Pinpoint the cell where the given text exists, returning its [x, y] midpoint coordinate. 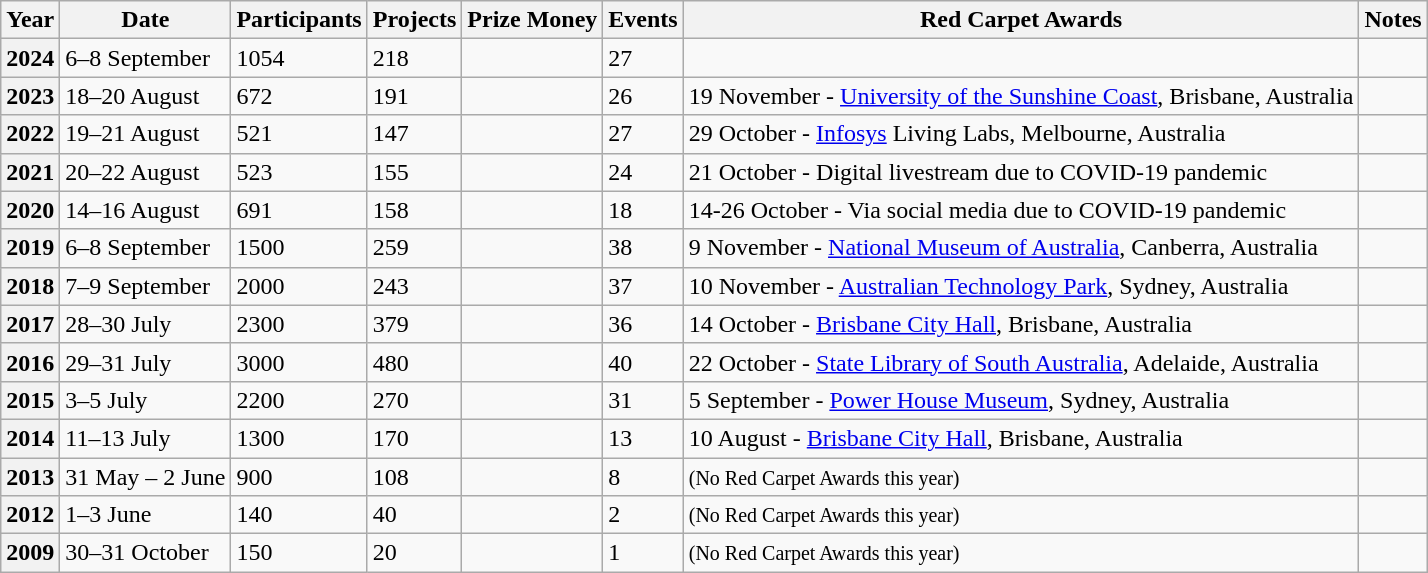
2018 [30, 286]
2000 [299, 286]
3000 [299, 362]
2200 [299, 400]
2009 [30, 553]
10 November - Australian Technology Park, Sydney, Australia [1021, 286]
2013 [30, 477]
2023 [30, 96]
379 [414, 324]
8 [643, 477]
7–9 September [146, 286]
13 [643, 438]
191 [414, 96]
Red Carpet Awards [1021, 20]
147 [414, 134]
24 [643, 172]
521 [299, 134]
2016 [30, 362]
140 [299, 515]
270 [414, 400]
155 [414, 172]
218 [414, 58]
900 [299, 477]
Notes [1393, 20]
2022 [30, 134]
108 [414, 477]
31 May – 2 June [146, 477]
2 [643, 515]
523 [299, 172]
20 [414, 553]
14-26 October - Via social media due to COVID-19 pandemic [1021, 210]
259 [414, 248]
20–22 August [146, 172]
1300 [299, 438]
2019 [30, 248]
9 November - National Museum of Australia, Canberra, Australia [1021, 248]
29–31 July [146, 362]
22 October - State Library of South Australia, Adelaide, Australia [1021, 362]
21 October - Digital livestream due to COVID-19 pandemic [1021, 172]
2021 [30, 172]
19–21 August [146, 134]
Projects [414, 20]
480 [414, 362]
243 [414, 286]
3–5 July [146, 400]
158 [414, 210]
2014 [30, 438]
2015 [30, 400]
Date [146, 20]
11–13 July [146, 438]
14 October - Brisbane City Hall, Brisbane, Australia [1021, 324]
150 [299, 553]
30–31 October [146, 553]
Events [643, 20]
31 [643, 400]
Year [30, 20]
1 [643, 553]
672 [299, 96]
1500 [299, 248]
38 [643, 248]
2017 [30, 324]
37 [643, 286]
26 [643, 96]
170 [414, 438]
19 November - University of the Sunshine Coast, Brisbane, Australia [1021, 96]
28–30 July [146, 324]
1054 [299, 58]
18 [643, 210]
10 August - Brisbane City Hall, Brisbane, Australia [1021, 438]
5 September - Power House Museum, Sydney, Australia [1021, 400]
Participants [299, 20]
1–3 June [146, 515]
14–16 August [146, 210]
691 [299, 210]
2020 [30, 210]
Prize Money [532, 20]
2024 [30, 58]
18–20 August [146, 96]
2012 [30, 515]
36 [643, 324]
29 October - Infosys Living Labs, Melbourne, Australia [1021, 134]
2300 [299, 324]
